Capture the cell that displays the provided text and extract its (X, Y) central coordinate. 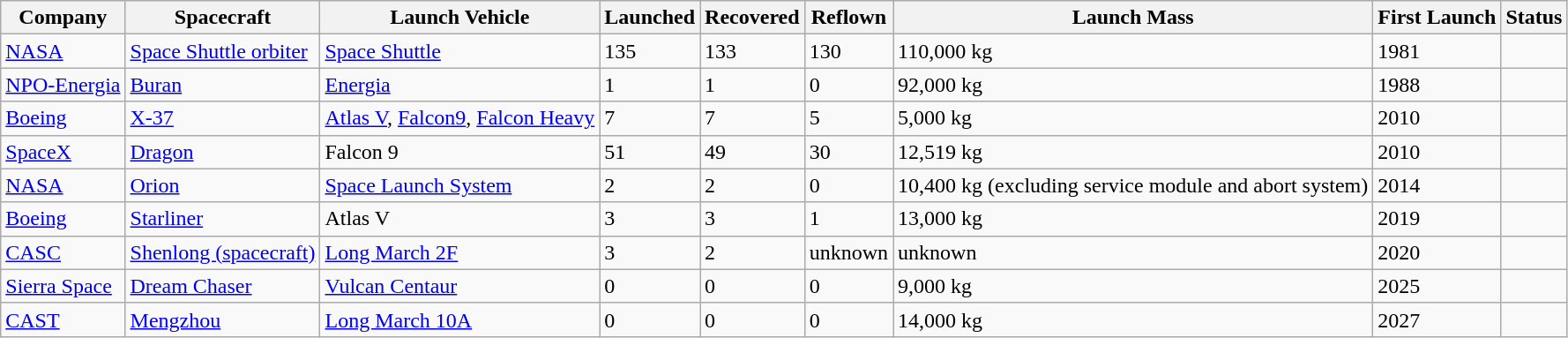
51 (650, 152)
9,000 kg (1133, 286)
5 (848, 118)
Company (63, 18)
Dragon (222, 152)
Space Launch System (460, 185)
2020 (1437, 252)
Launch Vehicle (460, 18)
Long March 10A (460, 319)
First Launch (1437, 18)
49 (753, 152)
130 (848, 51)
Orion (222, 185)
13,000 kg (1133, 219)
92,000 kg (1133, 85)
2019 (1437, 219)
2014 (1437, 185)
2025 (1437, 286)
14,000 kg (1133, 319)
10,400 kg (excluding service module and abort system) (1133, 185)
1981 (1437, 51)
1988 (1437, 85)
Launched (650, 18)
Space Shuttle (460, 51)
Launch Mass (1133, 18)
Status (1534, 18)
Space Shuttle orbiter (222, 51)
Recovered (753, 18)
2027 (1437, 319)
Atlas V, Falcon9, Falcon Heavy (460, 118)
Energia (460, 85)
110,000 kg (1133, 51)
133 (753, 51)
Mengzhou (222, 319)
Starliner (222, 219)
SpaceX (63, 152)
Falcon 9 (460, 152)
Dream Chaser (222, 286)
Vulcan Centaur (460, 286)
NPO-Energia (63, 85)
5,000 kg (1133, 118)
CAST (63, 319)
30 (848, 152)
X-37 (222, 118)
Buran (222, 85)
12,519 kg (1133, 152)
Spacecraft (222, 18)
Long March 2F (460, 252)
Reflown (848, 18)
Atlas V (460, 219)
Sierra Space (63, 286)
Shenlong (spacecraft) (222, 252)
135 (650, 51)
CASC (63, 252)
